Capture the cell that displays the provided text and extract its [x, y] central coordinate. 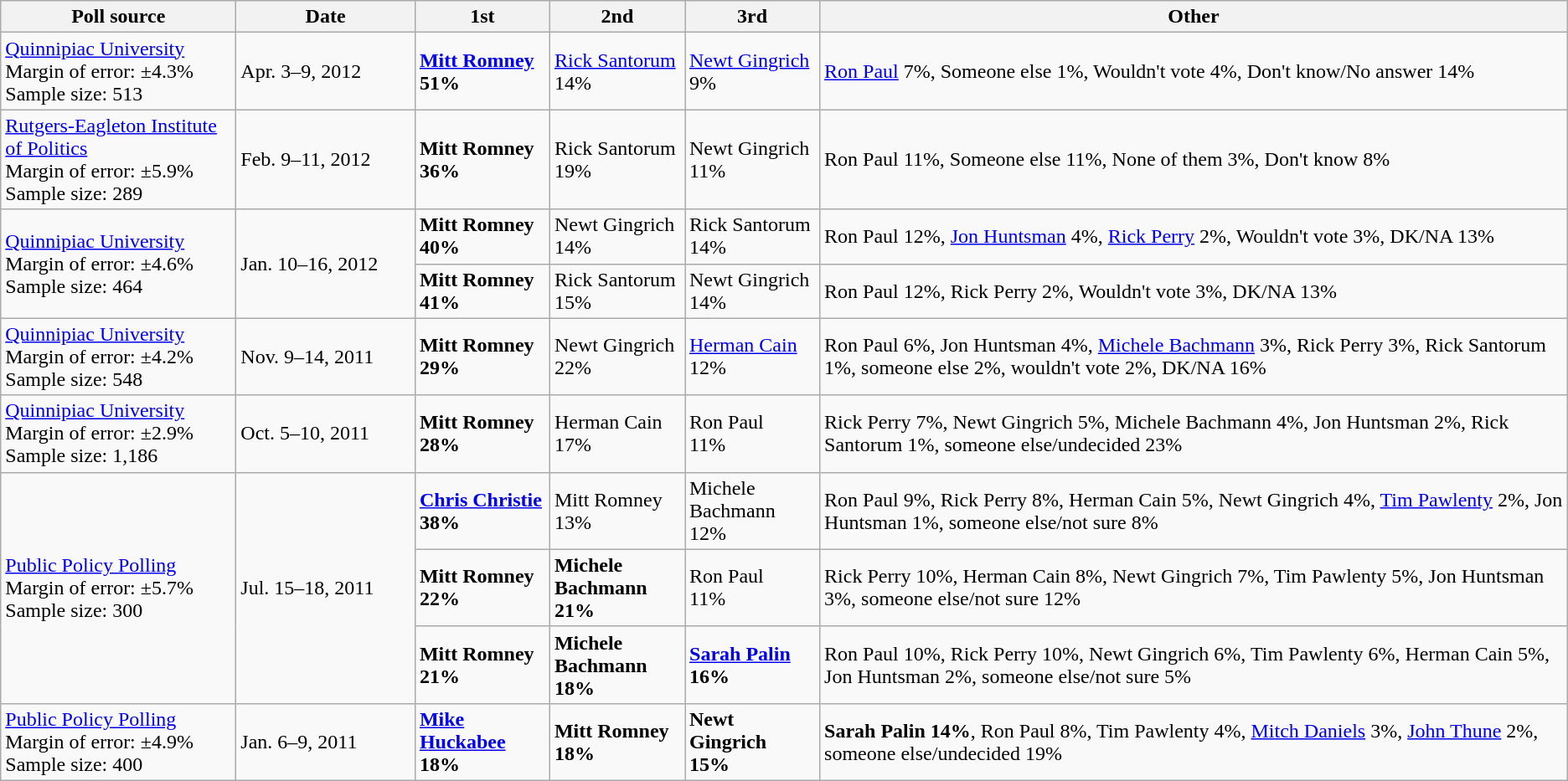
Michele Bachmann18% [616, 665]
Poll source [119, 17]
Chris Christie38% [482, 511]
Date [326, 17]
Mitt Romney51% [482, 71]
Jan. 6–9, 2011 [326, 742]
Apr. 3–9, 2012 [326, 71]
Mitt Romney22% [482, 588]
1st [482, 17]
Mitt Romney21% [482, 665]
Newt Gingrich15% [752, 742]
Rick Perry 10%, Herman Cain 8%, Newt Gingrich 7%, Tim Pawlenty 5%, Jon Huntsman 3%, someone else/not sure 12% [1194, 588]
Oct. 5–10, 2011 [326, 434]
Ron Paul 7%, Someone else 1%, Wouldn't vote 4%, Don't know/No answer 14% [1194, 71]
Sarah Palin16% [752, 665]
Rick Perry 7%, Newt Gingrich 5%, Michele Bachmann 4%, Jon Huntsman 2%, Rick Santorum 1%, someone else/undecided 23% [1194, 434]
Michele Bachmann12% [752, 511]
Mitt Romney40% [482, 236]
Mitt Romney41% [482, 291]
Ron Paul 12%, Jon Huntsman 4%, Rick Perry 2%, Wouldn't vote 3%, DK/NA 13% [1194, 236]
Mike Huckabee18% [482, 742]
Ron Paul 10%, Rick Perry 10%, Newt Gingrich 6%, Tim Pawlenty 6%, Herman Cain 5%, Jon Huntsman 2%, someone else/not sure 5% [1194, 665]
Feb. 9–11, 2012 [326, 159]
Public Policy PollingMargin of error: ±4.9% Sample size: 400 [119, 742]
Herman Cain12% [752, 357]
Quinnipiac UniversityMargin of error: ±4.6% Sample size: 464 [119, 264]
Newt Gingrich9% [752, 71]
Mitt Romney29% [482, 357]
Other [1194, 17]
Sarah Palin 14%, Ron Paul 8%, Tim Pawlenty 4%, Mitch Daniels 3%, John Thune 2%, someone else/undecided 19% [1194, 742]
Quinnipiac UniversityMargin of error: ±4.2% Sample size: 548 [119, 357]
2nd [616, 17]
Ron Paul 12%, Rick Perry 2%, Wouldn't vote 3%, DK/NA 13% [1194, 291]
Quinnipiac UniversityMargin of error: ±2.9% Sample size: 1,186 [119, 434]
Mitt Romney36% [482, 159]
Rutgers-Eagleton Institute of PoliticsMargin of error: ±5.9% Sample size: 289 [119, 159]
Rick Santorum19% [616, 159]
Newt Gingrich22% [616, 357]
Public Policy PollingMargin of error: ±5.7% Sample size: 300 [119, 588]
Nov. 9–14, 2011 [326, 357]
Jan. 10–16, 2012 [326, 264]
Mitt Romney28% [482, 434]
Ron Paul 6%, Jon Huntsman 4%, Michele Bachmann 3%, Rick Perry 3%, Rick Santorum 1%, someone else 2%, wouldn't vote 2%, DK/NA 16% [1194, 357]
Mitt Romney13% [616, 511]
Ron Paul 11%, Someone else 11%, None of them 3%, Don't know 8% [1194, 159]
Rick Santorum15% [616, 291]
Quinnipiac UniversityMargin of error: ±4.3% Sample size: 513 [119, 71]
Herman Cain17% [616, 434]
Mitt Romney18% [616, 742]
3rd [752, 17]
Jul. 15–18, 2011 [326, 588]
Michele Bachmann21% [616, 588]
Newt Gingrich11% [752, 159]
Ron Paul 9%, Rick Perry 8%, Herman Cain 5%, Newt Gingrich 4%, Tim Pawlenty 2%, Jon Huntsman 1%, someone else/not sure 8% [1194, 511]
